Search for the cell housing the specified text and yield its (X, Y) center coordinate. 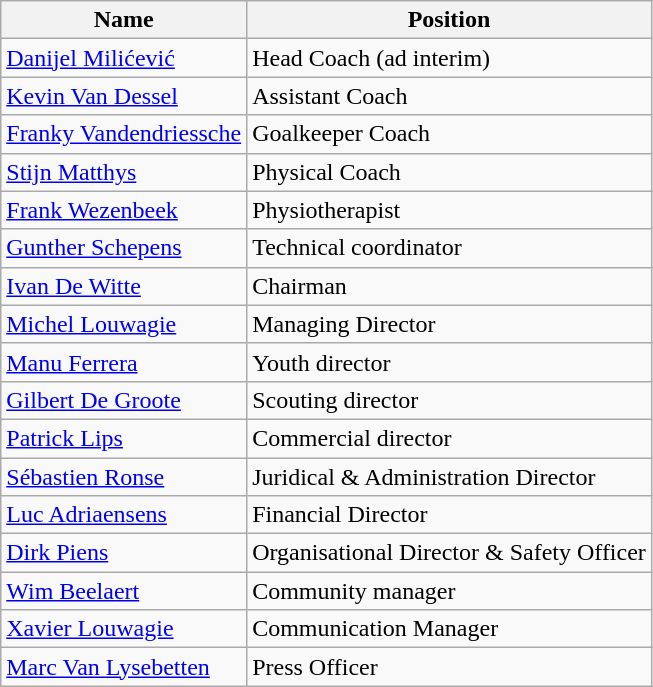
Scouting director (450, 400)
Press Officer (450, 667)
Name (124, 20)
Michel Louwagie (124, 324)
Ivan De Witte (124, 286)
Financial Director (450, 515)
Marc Van Lysebetten (124, 667)
Community manager (450, 591)
Assistant Coach (450, 96)
Frank Wezenbeek (124, 210)
Juridical & Administration Director (450, 477)
Danijel Milićević (124, 58)
Commercial director (450, 438)
Kevin Van Dessel (124, 96)
Communication Manager (450, 629)
Sébastien Ronse (124, 477)
Wim Beelaert (124, 591)
Chairman (450, 286)
Dirk Piens (124, 553)
Franky Vandendriessche (124, 134)
Position (450, 20)
Luc Adriaensens (124, 515)
Physiotherapist (450, 210)
Organisational Director & Safety Officer (450, 553)
Gunther Schepens (124, 248)
Gilbert De Groote (124, 400)
Stijn Matthys (124, 172)
Head Coach (ad interim) (450, 58)
Physical Coach (450, 172)
Technical coordinator (450, 248)
Goalkeeper Coach (450, 134)
Xavier Louwagie (124, 629)
Manu Ferrera (124, 362)
Managing Director (450, 324)
Youth director (450, 362)
Patrick Lips (124, 438)
